Search for the cell housing the specified text and yield its (X, Y) center coordinate. 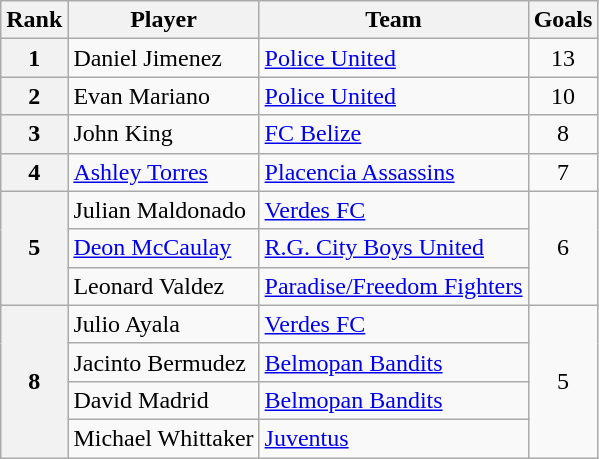
Julian Maldonado (164, 210)
Placencia Assassins (394, 172)
Player (164, 20)
FC Belize (394, 134)
Evan Mariano (164, 96)
David Madrid (164, 400)
4 (34, 172)
2 (34, 96)
Daniel Jimenez (164, 58)
Juventus (394, 438)
Paradise/Freedom Fighters (394, 286)
Julio Ayala (164, 324)
7 (563, 172)
Team (394, 20)
Goals (563, 20)
Rank (34, 20)
3 (34, 134)
Leonard Valdez (164, 286)
13 (563, 58)
John King (164, 134)
R.G. City Boys United (394, 248)
1 (34, 58)
Jacinto Bermudez (164, 362)
Deon McCaulay (164, 248)
6 (563, 248)
Ashley Torres (164, 172)
10 (563, 96)
Michael Whittaker (164, 438)
